Return the (x, y) coordinate for the center point of the cell that contains the specified text.  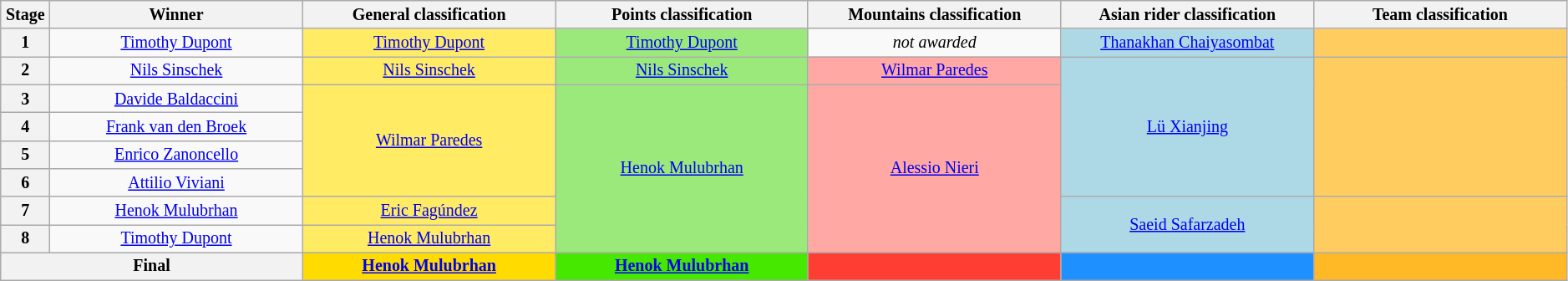
5 (25, 154)
Final (152, 266)
1 (25, 43)
8 (25, 239)
Thanakhan Chaiyasombat (1188, 43)
7 (25, 211)
Winner (177, 15)
Asian rider classification (1188, 15)
2 (25, 70)
Stage (25, 15)
Attilio Viviani (177, 182)
Points classification (682, 15)
Eric Fagúndez (429, 211)
Frank van den Broek (177, 127)
3 (25, 99)
Davide Baldaccini (177, 99)
4 (25, 127)
not awarded (934, 43)
Enrico Zanoncello (177, 154)
Team classification (1440, 15)
6 (25, 182)
General classification (429, 15)
Alessio Nieri (934, 169)
Lü Xianjing (1188, 127)
Saeid Safarzadeh (1188, 224)
Mountains classification (934, 15)
